Locate the cell with the specified text and output its (x, y) center coordinate. 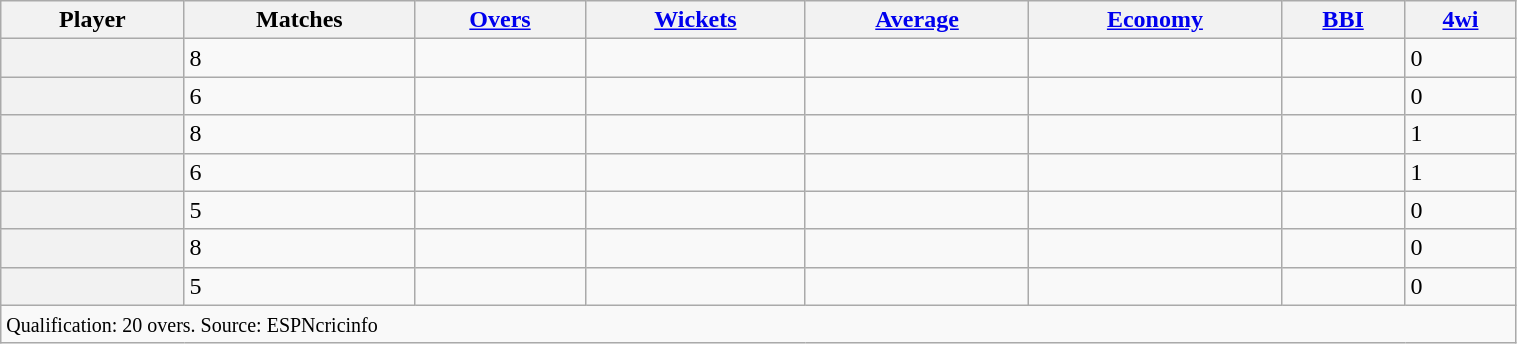
4wi (1460, 20)
Qualification: 20 overs. Source: ESPNcricinfo (758, 324)
Economy (1156, 20)
BBI (1343, 20)
Matches (300, 20)
Average (916, 20)
Player (92, 20)
Wickets (695, 20)
Overs (500, 20)
